Locate the cell with the specified text and output its [x, y] center coordinate. 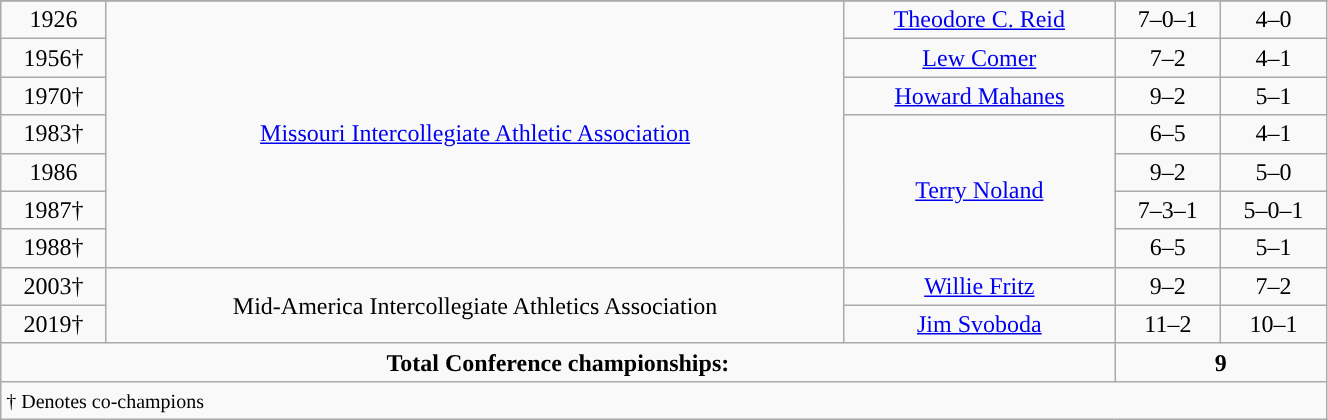
2003† [54, 286]
1926 [54, 20]
2019† [54, 324]
† Denotes co-champions [664, 400]
Missouri Intercollegiate Athletic Association [474, 134]
10–1 [1274, 324]
Lew Comer [980, 58]
9 [1220, 362]
4–0 [1274, 20]
Total Conference championships: [558, 362]
1987† [54, 210]
11–2 [1168, 324]
7–3–1 [1168, 210]
Terry Noland [980, 191]
1956† [54, 58]
7–0–1 [1168, 20]
Howard Mahanes [980, 96]
Mid-America Intercollegiate Athletics Association [474, 305]
1988† [54, 248]
5–0–1 [1274, 210]
Willie Fritz [980, 286]
1983† [54, 134]
1986 [54, 172]
1970† [54, 96]
5–0 [1274, 172]
Theodore C. Reid [980, 20]
Jim Svoboda [980, 324]
